Scan for the cell matching the given text and deliver its (x, y) coordinate at center. 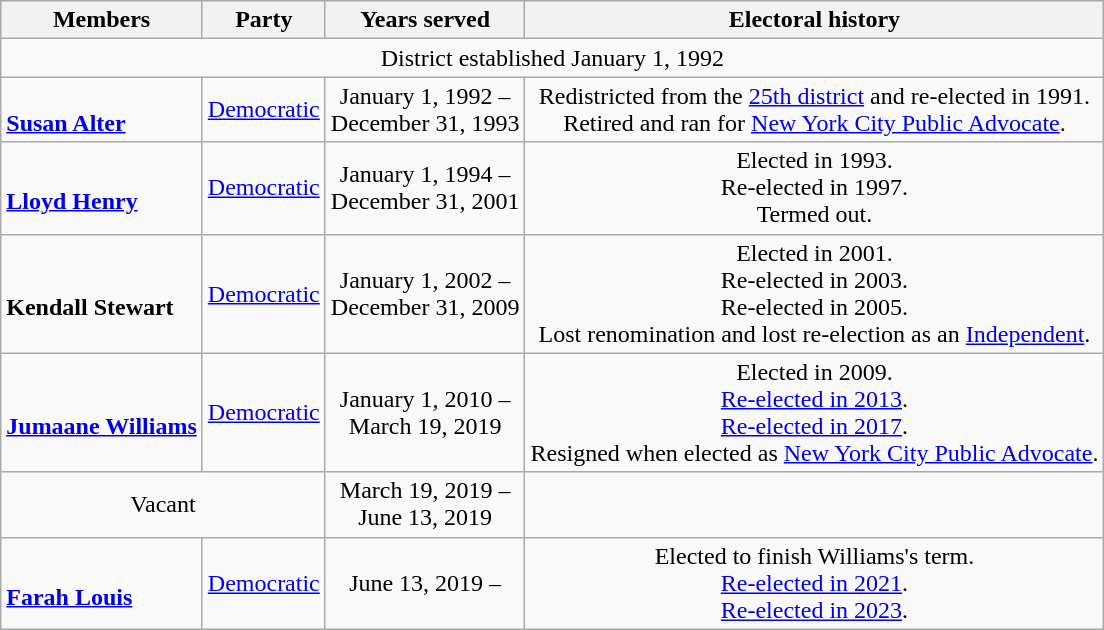
January 1, 1994 – December 31, 2001 (425, 188)
Members (102, 20)
January 1, 2010 – March 19, 2019 (425, 412)
Party (264, 20)
Redistricted from the 25th district and re-elected in 1991. Retired and ran for New York City Public Advocate. (814, 110)
District established January 1, 1992 (552, 58)
Elected in 1993. Re-elected in 1997. Termed out. (814, 188)
January 1, 1992 – December 31, 1993 (425, 110)
Electoral history (814, 20)
Elected in 2001. Re-elected in 2003. Re-elected in 2005. Lost renomination and lost re-election as an Independent. (814, 294)
June 13, 2019 – (425, 583)
Years served (425, 20)
Jumaane Williams (102, 412)
Susan Alter (102, 110)
Lloyd Henry (102, 188)
Elected to finish Williams's term. Re-elected in 2021. Re-elected in 2023. (814, 583)
Farah Louis (102, 583)
Elected in 2009. Re-elected in 2013. Re-elected in 2017. Resigned when elected as New York City Public Advocate. (814, 412)
March 19, 2019 – June 13, 2019 (425, 504)
Vacant (164, 504)
January 1, 2002 – December 31, 2009 (425, 294)
Kendall Stewart (102, 294)
